Capture the cell that displays the provided text and extract its (X, Y) central coordinate. 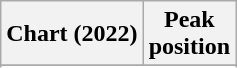
Chart (2022) (72, 34)
Peakposition (189, 34)
